Pinpoint the cell where the given text exists, returning its [x, y] midpoint coordinate. 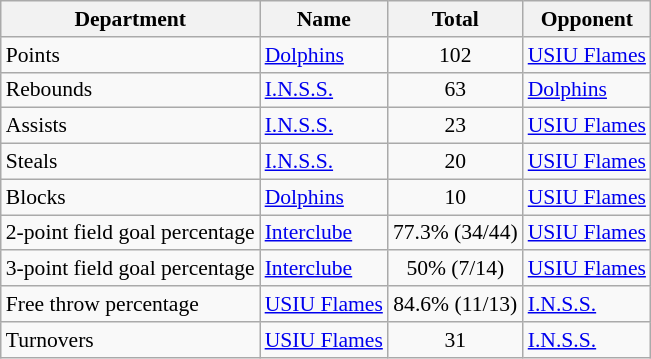
Blocks [130, 197]
63 [456, 90]
77.3% (34/44) [456, 233]
84.6% (11/13) [456, 304]
Department [130, 19]
50% (7/14) [456, 269]
2-point field goal percentage [130, 233]
Assists [130, 126]
Turnovers [130, 340]
Steals [130, 162]
Points [130, 55]
23 [456, 126]
Name [324, 19]
Rebounds [130, 90]
Opponent [587, 19]
10 [456, 197]
31 [456, 340]
Free throw percentage [130, 304]
102 [456, 55]
20 [456, 162]
Total [456, 19]
3-point field goal percentage [130, 269]
